Identify which cell holds the provided text, then report its [x, y] central coordinate. 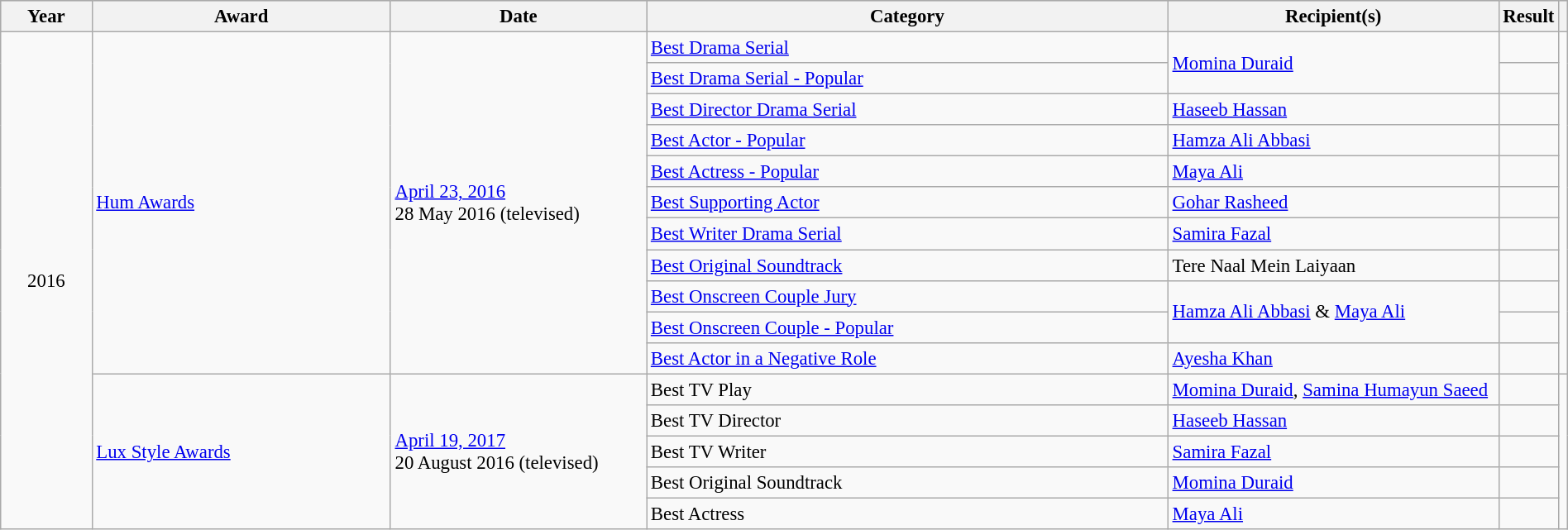
Category [908, 17]
Hum Awards [241, 203]
Best Actor - Popular [908, 141]
Year [46, 17]
April 19, 201720 August 2016 (televised) [518, 451]
Lux Style Awards [241, 451]
Hamza Ali Abbasi [1333, 141]
Best Actor in a Negative Role [908, 358]
Date [518, 17]
Tere Naal Mein Laiyaan [1333, 265]
Best Writer Drama Serial [908, 234]
Best TV Director [908, 421]
Best Actress [908, 513]
Hamza Ali Abbasi & Maya Ali [1333, 311]
Best TV Writer [908, 451]
Best Director Drama Serial [908, 110]
Best Drama Serial - Popular [908, 79]
Recipient(s) [1333, 17]
Result [1528, 17]
Best Onscreen Couple - Popular [908, 327]
Ayesha Khan [1333, 358]
Award [241, 17]
Best TV Play [908, 389]
Momina Duraid, Samina Humayun Saeed [1333, 389]
Best Drama Serial [908, 48]
Best Onscreen Couple Jury [908, 296]
Best Actress - Popular [908, 172]
Best Supporting Actor [908, 203]
2016 [46, 281]
April 23, 201628 May 2016 (televised) [518, 203]
Gohar Rasheed [1333, 203]
